Find where the given text appears and provide that cell's center as [x, y] coordinate. 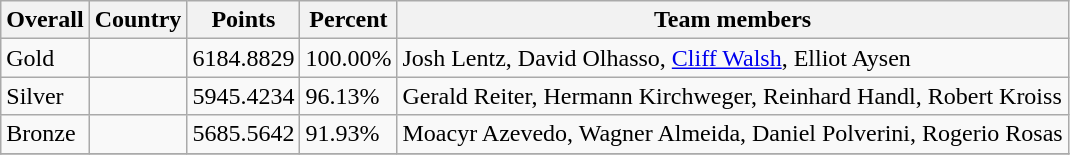
Country [138, 20]
91.93% [348, 134]
96.13% [348, 96]
Percent [348, 20]
Gold [45, 58]
Moacyr Azevedo, Wagner Almeida, Daniel Polverini, Rogerio Rosas [732, 134]
Gerald Reiter, Hermann Kirchweger, Reinhard Handl, Robert Kroiss [732, 96]
100.00% [348, 58]
5685.5642 [244, 134]
5945.4234 [244, 96]
Points [244, 20]
Bronze [45, 134]
6184.8829 [244, 58]
Silver [45, 96]
Team members [732, 20]
Overall [45, 20]
Josh Lentz, David Olhasso, Cliff Walsh, Elliot Aysen [732, 58]
